Identify which cell holds the provided text, then report its [X, Y] central coordinate. 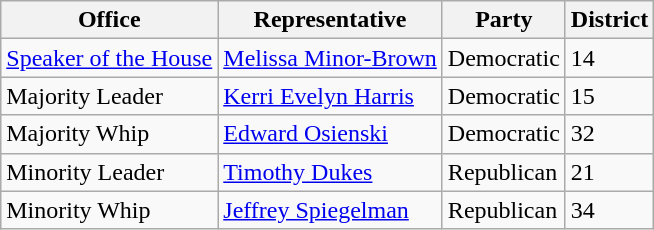
Minority Leader [110, 172]
Minority Whip [110, 210]
Edward Osienski [330, 134]
Timothy Dukes [330, 172]
Representative [330, 20]
Kerri Evelyn Harris [330, 96]
District [609, 20]
Melissa Minor-Brown [330, 58]
34 [609, 210]
Office [110, 20]
Majority Whip [110, 134]
Jeffrey Spiegelman [330, 210]
15 [609, 96]
32 [609, 134]
Party [504, 20]
21 [609, 172]
Majority Leader [110, 96]
Speaker of the House [110, 58]
14 [609, 58]
